Search for the cell housing the specified text and yield its (X, Y) center coordinate. 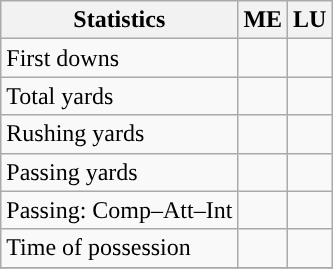
Passing: Comp–Att–Int (120, 210)
Statistics (120, 20)
First downs (120, 58)
LU (310, 20)
Total yards (120, 96)
Passing yards (120, 172)
Rushing yards (120, 134)
ME (263, 20)
Time of possession (120, 248)
